Pinpoint the cell where the given text exists, returning its [X, Y] midpoint coordinate. 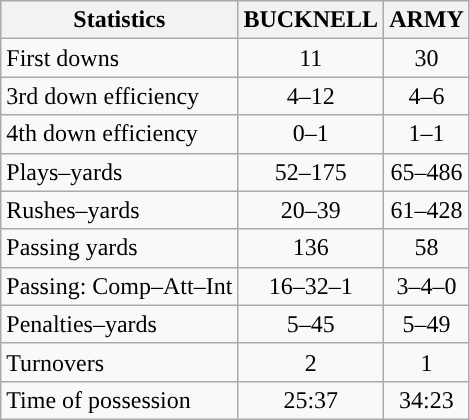
Plays–yards [120, 172]
4th down efficiency [120, 134]
Statistics [120, 20]
First downs [120, 58]
4–6 [427, 96]
1–1 [427, 134]
Penalties–yards [120, 324]
4–12 [311, 96]
30 [427, 58]
2 [311, 362]
Turnovers [120, 362]
ARMY [427, 20]
Passing yards [120, 248]
58 [427, 248]
1 [427, 362]
3–4–0 [427, 286]
11 [311, 58]
Time of possession [120, 400]
Rushes–yards [120, 210]
BUCKNELL [311, 20]
3rd down efficiency [120, 96]
34:23 [427, 400]
65–486 [427, 172]
20–39 [311, 210]
5–45 [311, 324]
52–175 [311, 172]
25:37 [311, 400]
0–1 [311, 134]
16–32–1 [311, 286]
136 [311, 248]
Passing: Comp–Att–Int [120, 286]
61–428 [427, 210]
5–49 [427, 324]
